Return the [X, Y] coordinate for the center point of the cell that contains the specified text.  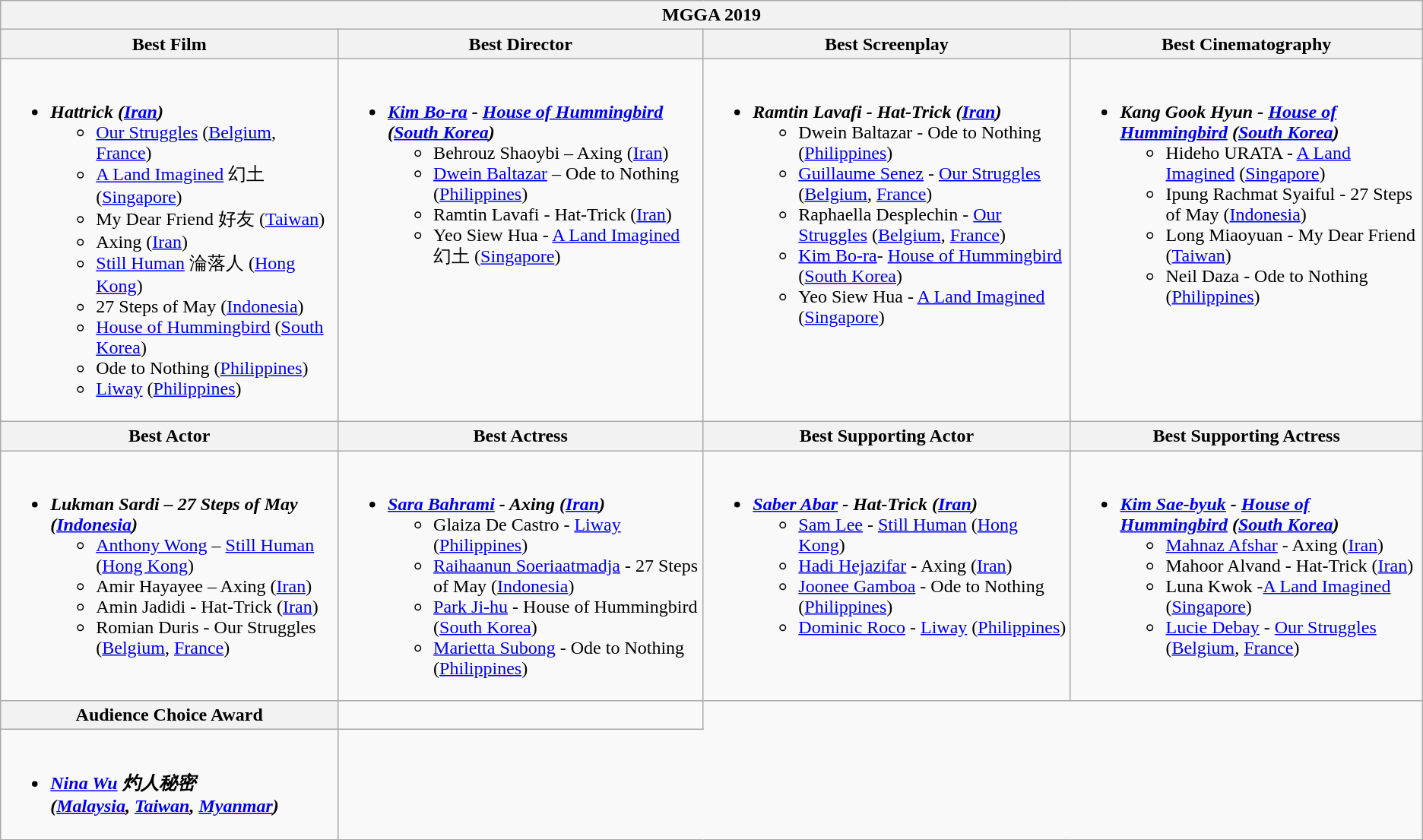
MGGA 2019 [711, 15]
Audience Choice Award [170, 715]
Best Director [521, 44]
Best Supporting Actor [886, 436]
Best Film [170, 44]
Nina Wu 灼人秘密(Malaysia, Taiwan, Myanmar) [170, 785]
Best Cinematography [1247, 44]
Best Actor [170, 436]
Best Supporting Actress [1247, 436]
Best Screenplay [886, 44]
Best Actress [521, 436]
